Provide the (x, y) coordinate of the cell's center where the given text is located.  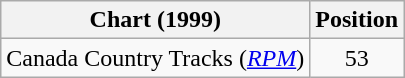
53 (357, 58)
Canada Country Tracks (RPM) (156, 58)
Position (357, 20)
Chart (1999) (156, 20)
